From the cell containing the given text, extract its center point as (X, Y) coordinate. 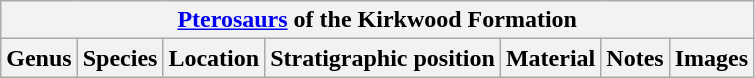
Pterosaurs of the Kirkwood Formation (378, 20)
Images (711, 58)
Location (214, 58)
Material (550, 58)
Species (120, 58)
Stratigraphic position (383, 58)
Genus (39, 58)
Notes (635, 58)
